Determine the (x, y) coordinate at the center of the cell enclosing the given text.  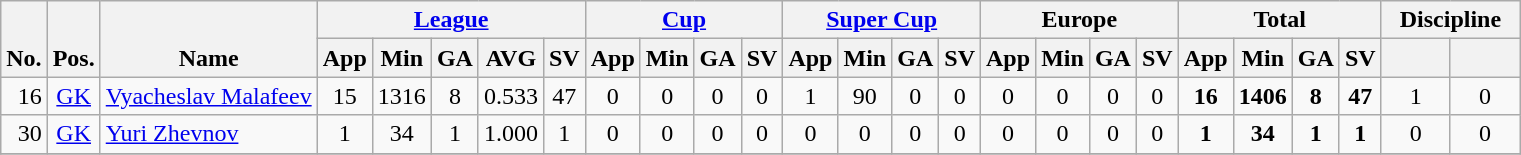
AVG (510, 58)
Super Cup (882, 20)
Pos. (74, 39)
1316 (402, 96)
90 (865, 96)
0.533 (510, 96)
No. (24, 39)
Vyacheslav Malafeev (208, 96)
Yuri Zhevnov (208, 134)
1.000 (510, 134)
Discipline (1450, 20)
15 (344, 96)
Cup (684, 20)
Europe (1080, 20)
Name (208, 39)
League (451, 20)
1406 (1262, 96)
Total (1280, 20)
30 (24, 134)
